Extract the [x, y] coordinate from the center of the cell holding the provided text.  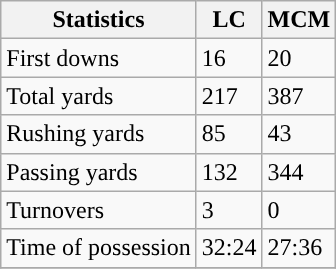
387 [299, 96]
85 [229, 134]
3 [229, 210]
Time of possession [99, 248]
132 [229, 172]
0 [299, 210]
Turnovers [99, 210]
344 [299, 172]
16 [229, 58]
Statistics [99, 20]
20 [299, 58]
LC [229, 20]
27:36 [299, 248]
First downs [99, 58]
43 [299, 134]
217 [229, 96]
32:24 [229, 248]
Rushing yards [99, 134]
Total yards [99, 96]
Passing yards [99, 172]
MCM [299, 20]
